Return (X, Y) of the center of cell containing provided text 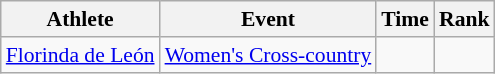
Rank (464, 19)
Time (405, 19)
Event (268, 19)
Athlete (80, 19)
Women's Cross-country (268, 55)
Florinda de León (80, 55)
